Capture the cell that displays the provided text and extract its (X, Y) central coordinate. 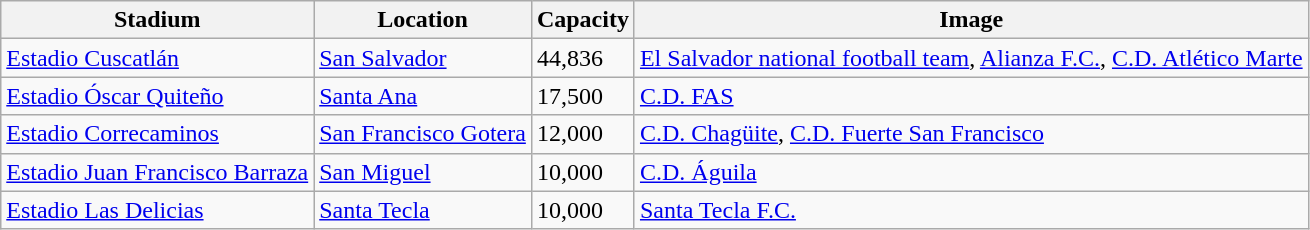
Estadio Cuscatlán (158, 58)
C.D. Águila (971, 172)
San Francisco Gotera (423, 134)
Image (971, 20)
Santa Ana (423, 96)
San Miguel (423, 172)
44,836 (582, 58)
12,000 (582, 134)
Estadio Óscar Quiteño (158, 96)
El Salvador national football team, Alianza F.C., C.D. Atlético Marte (971, 58)
Estadio Juan Francisco Barraza (158, 172)
C.D. FAS (971, 96)
Estadio Las Delicias (158, 210)
Stadium (158, 20)
Santa Tecla (423, 210)
San Salvador (423, 58)
Location (423, 20)
17,500 (582, 96)
Capacity (582, 20)
Estadio Correcaminos (158, 134)
Santa Tecla F.C. (971, 210)
C.D. Chagüite, C.D. Fuerte San Francisco (971, 134)
